Capture the cell that displays the provided text and extract its [X, Y] central coordinate. 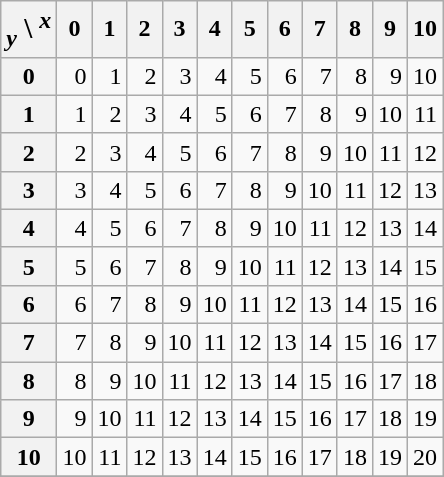
y \ x [29, 29]
20 [426, 457]
